Return [X, Y] of the center of cell containing provided text 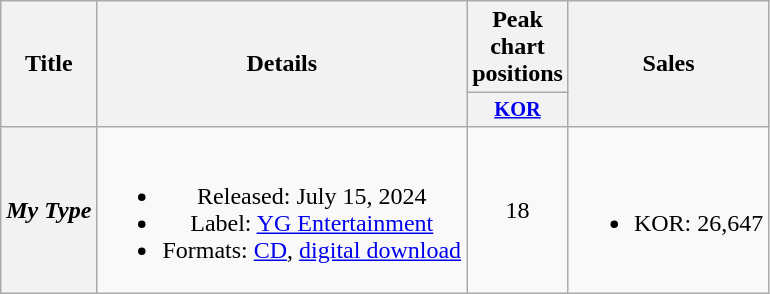
My Type [49, 210]
Details [282, 64]
Sales [668, 64]
Title [49, 64]
18 [518, 210]
KOR: 26,647 [668, 210]
Peak chart positions [518, 47]
KOR [518, 110]
Released: July 15, 2024Label: YG EntertainmentFormats: CD, digital download [282, 210]
